Identify which cell holds the provided text, then report its (x, y) central coordinate. 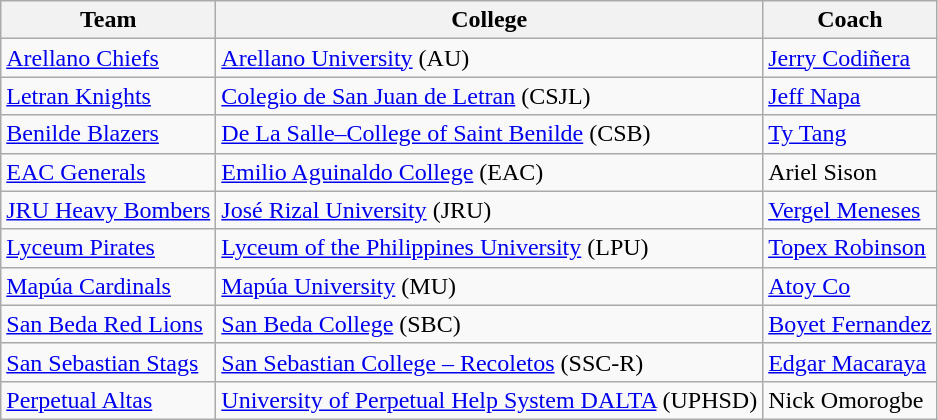
Vergel Meneses (850, 210)
Perpetual Altas (108, 400)
Topex Robinson (850, 248)
JRU Heavy Bombers (108, 210)
University of Perpetual Help System DALTA (UPHSD) (490, 400)
Atoy Co (850, 286)
EAC Generals (108, 172)
San Sebastian College – Recoletos (SSC-R) (490, 362)
Jerry Codiñera (850, 58)
Emilio Aguinaldo College (EAC) (490, 172)
Team (108, 20)
College (490, 20)
San Beda College (SBC) (490, 324)
Coach (850, 20)
De La Salle–College of Saint Benilde (CSB) (490, 134)
Ty Tang (850, 134)
José Rizal University (JRU) (490, 210)
Jeff Napa (850, 96)
San Sebastian Stags (108, 362)
Arellano Chiefs (108, 58)
San Beda Red Lions (108, 324)
Mapúa Cardinals (108, 286)
Colegio de San Juan de Letran (CSJL) (490, 96)
Edgar Macaraya (850, 362)
Mapúa University (MU) (490, 286)
Arellano University (AU) (490, 58)
Lyceum Pirates (108, 248)
Boyet Fernandez (850, 324)
Benilde Blazers (108, 134)
Letran Knights (108, 96)
Lyceum of the Philippines University (LPU) (490, 248)
Nick Omorogbe (850, 400)
Ariel Sison (850, 172)
